From the cell containing the given text, extract its center point as [x, y] coordinate. 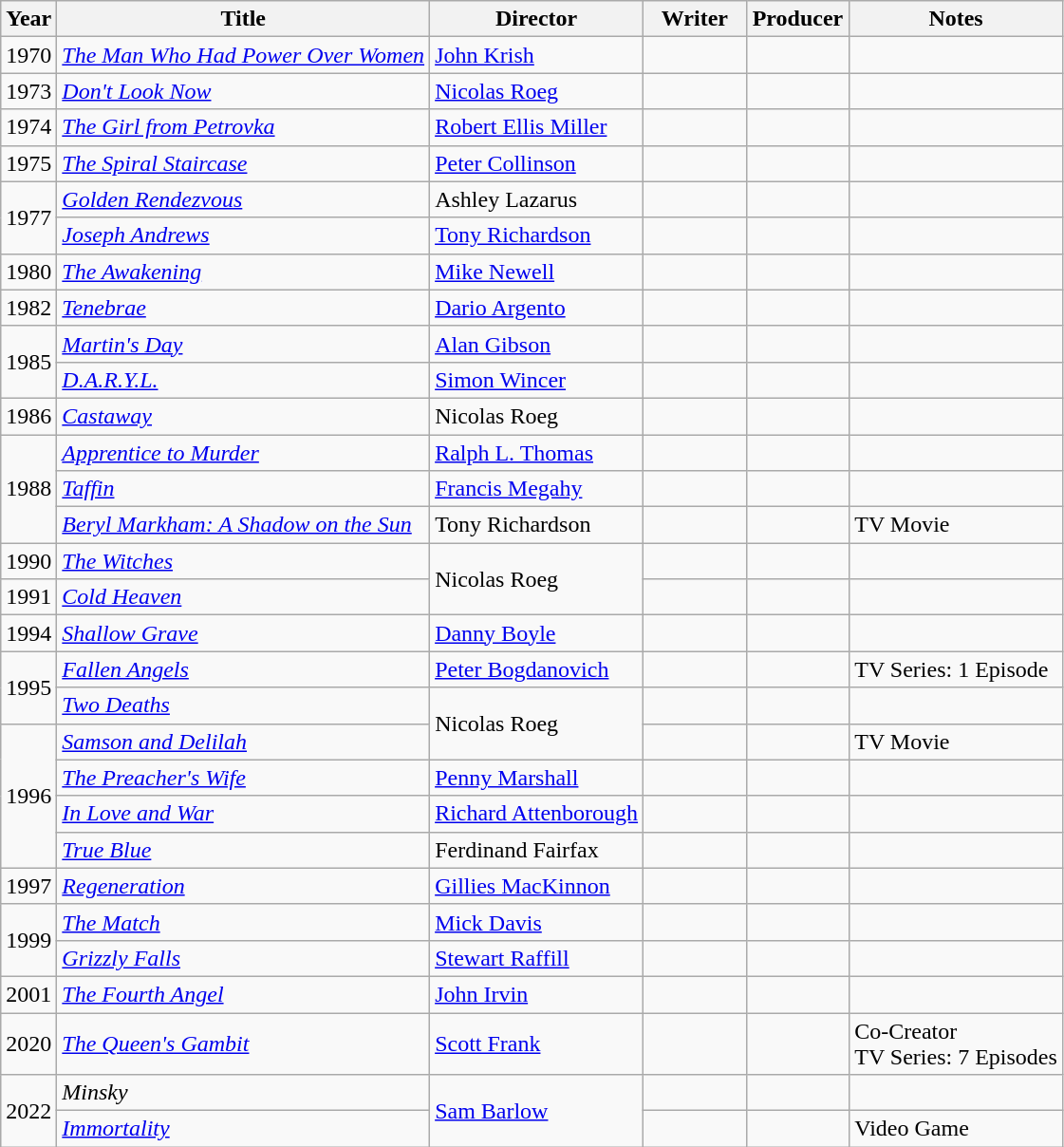
Peter Collinson [537, 163]
John Krish [537, 55]
Mike Newell [537, 272]
2020 [28, 1043]
Cold Heaven [243, 597]
1982 [28, 308]
Title [243, 19]
Producer [797, 19]
The Girl from Petrovka [243, 127]
1973 [28, 91]
Sam Barlow [537, 1111]
True Blue [243, 850]
1990 [28, 561]
Shallow Grave [243, 633]
Martin's Day [243, 344]
The Spiral Staircase [243, 163]
Fallen Angels [243, 669]
Castaway [243, 416]
Peter Bogdanovich [537, 669]
Alan Gibson [537, 344]
Grizzly Falls [243, 958]
The Preacher's Wife [243, 778]
Taffin [243, 489]
Ralph L. Thomas [537, 453]
2022 [28, 1111]
Samson and Delilah [243, 742]
Gillies MacKinnon [537, 886]
Dario Argento [537, 308]
1996 [28, 796]
Writer [695, 19]
Immortality [243, 1129]
The Man Who Had Power Over Women [243, 55]
1988 [28, 489]
1985 [28, 362]
Minsky [243, 1093]
1997 [28, 886]
Apprentice to Murder [243, 453]
1975 [28, 163]
Don't Look Now [243, 91]
Scott Frank [537, 1043]
1995 [28, 687]
Ashley Lazarus [537, 199]
Francis Megahy [537, 489]
Ferdinand Fairfax [537, 850]
Tenebrae [243, 308]
1970 [28, 55]
Beryl Markham: A Shadow on the Sun [243, 525]
1980 [28, 272]
Richard Attenborough [537, 814]
2001 [28, 994]
Year [28, 19]
Golden Rendezvous [243, 199]
Danny Boyle [537, 633]
Penny Marshall [537, 778]
TV Series: 1 Episode [957, 669]
Robert Ellis Miller [537, 127]
The Witches [243, 561]
Simon Wincer [537, 380]
Video Game [957, 1129]
The Queen's Gambit [243, 1043]
John Irvin [537, 994]
The Awakening [243, 272]
The Match [243, 922]
Director [537, 19]
Mick Davis [537, 922]
Two Deaths [243, 705]
1977 [28, 217]
In Love and War [243, 814]
Stewart Raffill [537, 958]
D.A.R.Y.L. [243, 380]
Notes [957, 19]
The Fourth Angel [243, 994]
Regeneration [243, 886]
1999 [28, 940]
1986 [28, 416]
1994 [28, 633]
Joseph Andrews [243, 235]
1991 [28, 597]
1974 [28, 127]
Co-CreatorTV Series: 7 Episodes [957, 1043]
